From the cell containing the given text, extract its center point as (X, Y) coordinate. 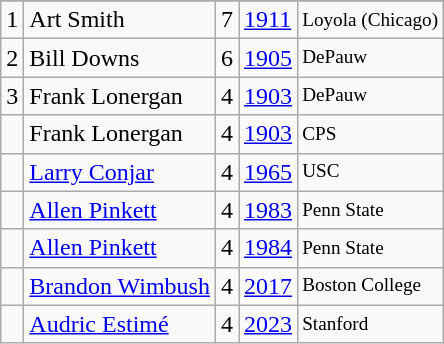
1 (12, 20)
2017 (268, 286)
Boston College (370, 286)
1905 (268, 58)
7 (226, 20)
Bill Downs (120, 58)
Audric Estimé (120, 324)
Stanford (370, 324)
Art Smith (120, 20)
USC (370, 172)
2023 (268, 324)
1984 (268, 248)
2 (12, 58)
1911 (268, 20)
6 (226, 58)
Loyola (Chicago) (370, 20)
Larry Conjar (120, 172)
1983 (268, 210)
3 (12, 96)
1965 (268, 172)
Brandon Wimbush (120, 286)
CPS (370, 134)
